From the cell containing the given text, extract its center point as (x, y) coordinate. 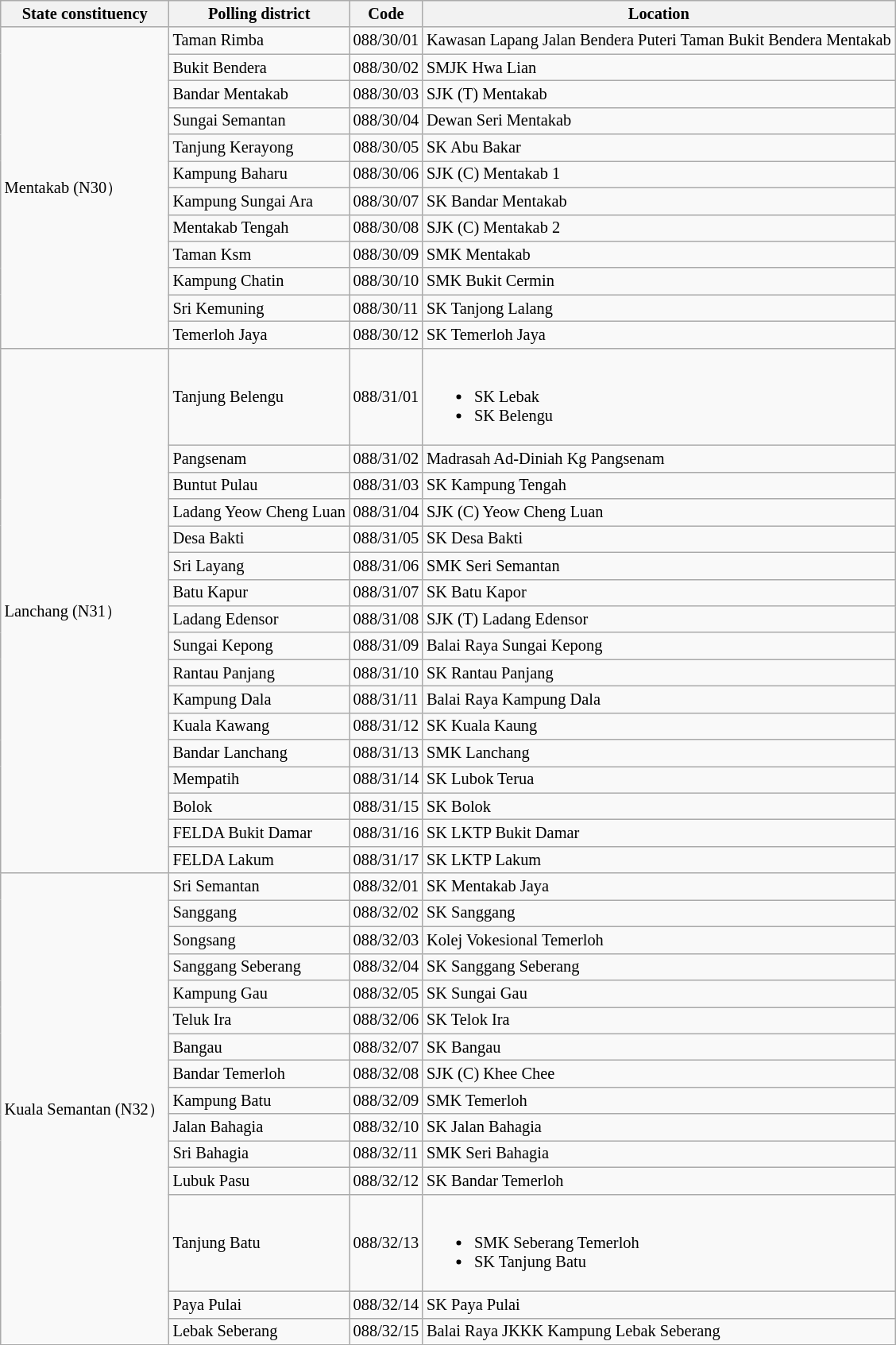
088/31/05 (386, 539)
088/31/03 (386, 485)
Polling district (259, 14)
088/31/15 (386, 806)
088/32/13 (386, 1243)
088/30/01 (386, 41)
Kampung Batu (259, 1100)
Sri Kemuning (259, 308)
Code (386, 14)
Mentakab (N30） (85, 187)
SK Bolok (658, 806)
SK Bandar Mentakab (658, 201)
Mentakab Tengah (259, 228)
088/31/02 (386, 458)
SK Bangau (658, 1047)
Taman Ksm (259, 254)
SMK Lanchang (658, 753)
088/32/01 (386, 887)
Buntut Pulau (259, 485)
Balai Raya Sungai Kepong (658, 646)
Location (658, 14)
088/31/13 (386, 753)
SK Rantau Panjang (658, 673)
SMK Temerloh (658, 1100)
Dewan Seri Mentakab (658, 121)
088/30/10 (386, 281)
Kawasan Lapang Jalan Bendera Puteri Taman Bukit Bendera Mentakab (658, 41)
088/30/04 (386, 121)
088/32/08 (386, 1073)
Madrasah Ad-Diniah Kg Pangsenam (658, 458)
SK Sanggang Seberang (658, 967)
Kampung Baharu (259, 174)
SK Telok Ira (658, 1020)
088/31/16 (386, 833)
SMK Seri Bahagia (658, 1154)
Balai Raya Kampung Dala (658, 699)
SK Temerloh Jaya (658, 334)
088/32/09 (386, 1100)
Sri Bahagia (259, 1154)
Temerloh Jaya (259, 334)
Kampung Dala (259, 699)
Kampung Gau (259, 993)
088/32/07 (386, 1047)
Desa Bakti (259, 539)
SJK (C) Yeow Cheng Luan (658, 512)
088/32/15 (386, 1331)
Sungai Kepong (259, 646)
Sanggang Seberang (259, 967)
Pangsenam (259, 458)
SK Abu Bakar (658, 148)
SK Desa Bakti (658, 539)
088/30/08 (386, 228)
Kampung Sungai Ara (259, 201)
SK Jalan Bahagia (658, 1127)
088/32/12 (386, 1181)
Mempatih (259, 779)
088/31/11 (386, 699)
Ladang Yeow Cheng Luan (259, 512)
Bukit Bendera (259, 68)
SK Batu Kapor (658, 593)
Teluk Ira (259, 1020)
Kolej Vokesional Temerloh (658, 940)
SK Mentakab Jaya (658, 887)
088/32/05 (386, 993)
088/32/02 (386, 913)
Taman Rimba (259, 41)
SJK (T) Ladang Edensor (658, 619)
088/31/08 (386, 619)
Lubuk Pasu (259, 1181)
SMK Seri Semantan (658, 566)
Songsang (259, 940)
088/31/14 (386, 779)
Batu Kapur (259, 593)
088/30/11 (386, 308)
Lebak Seberang (259, 1331)
Balai Raya JKKK Kampung Lebak Seberang (658, 1331)
SK Tanjong Lalang (658, 308)
088/32/03 (386, 940)
088/30/03 (386, 94)
Bolok (259, 806)
088/31/04 (386, 512)
Tanjung Batu (259, 1243)
088/31/09 (386, 646)
Jalan Bahagia (259, 1127)
088/30/07 (386, 201)
088/30/05 (386, 148)
Sungai Semantan (259, 121)
SK Kuala Kaung (658, 726)
088/30/02 (386, 68)
SMJK Hwa Lian (658, 68)
FELDA Lakum (259, 860)
088/31/07 (386, 593)
SMK Seberang TemerlohSK Tanjung Batu (658, 1243)
Sri Layang (259, 566)
Bandar Lanchang (259, 753)
088/31/06 (386, 566)
088/30/09 (386, 254)
SJK (C) Mentakab 2 (658, 228)
SJK (C) Khee Chee (658, 1073)
Kuala Kawang (259, 726)
Kampung Chatin (259, 281)
SMK Mentakab (658, 254)
Paya Pulai (259, 1304)
088/30/06 (386, 174)
088/32/11 (386, 1154)
088/32/06 (386, 1020)
SJK (C) Mentakab 1 (658, 174)
FELDA Bukit Damar (259, 833)
088/32/10 (386, 1127)
Sri Semantan (259, 887)
SK LKTP Lakum (658, 860)
Tanjung Belengu (259, 396)
088/31/01 (386, 396)
Bandar Mentakab (259, 94)
SJK (T) Mentakab (658, 94)
Bangau (259, 1047)
Bandar Temerloh (259, 1073)
SK Sungai Gau (658, 993)
088/32/14 (386, 1304)
088/30/12 (386, 334)
088/32/04 (386, 967)
Sanggang (259, 913)
Lanchang (N31） (85, 610)
SMK Bukit Cermin (658, 281)
SK Paya Pulai (658, 1304)
SK Bandar Temerloh (658, 1181)
Tanjung Kerayong (259, 148)
SK Kampung Tengah (658, 485)
SK Sanggang (658, 913)
088/31/17 (386, 860)
State constituency (85, 14)
SK LebakSK Belengu (658, 396)
Rantau Panjang (259, 673)
SK Lubok Terua (658, 779)
088/31/10 (386, 673)
Ladang Edensor (259, 619)
SK LKTP Bukit Damar (658, 833)
Kuala Semantan (N32） (85, 1109)
088/31/12 (386, 726)
